Search for the cell housing the specified text and yield its [X, Y] center coordinate. 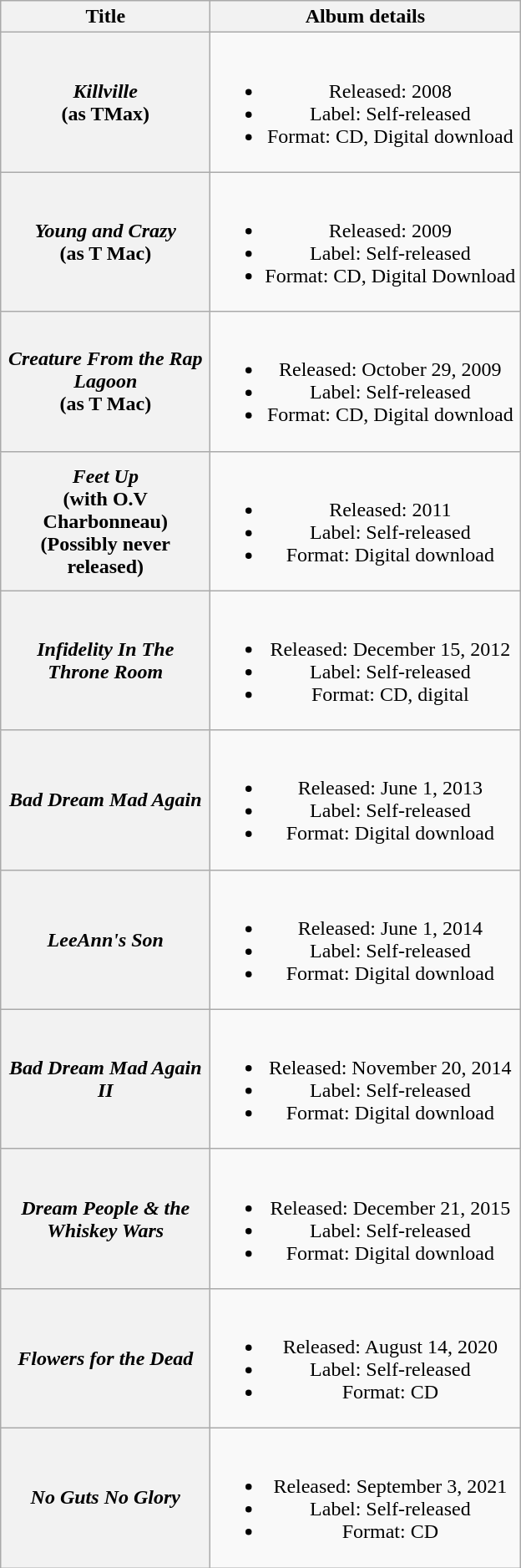
Dream People & the Whiskey Wars [105, 1218]
Released: December 21, 2015Label: Self-releasedFormat: Digital download [366, 1218]
Released: October 29, 2009Label: Self-releasedFormat: CD, Digital download [366, 381]
Creature From the Rap Lagoon(as T Mac) [105, 381]
Bad Dream Mad Again [105, 800]
Released: August 14, 2020Label: Self-releasedFormat: CD [366, 1358]
Album details [366, 17]
Released: June 1, 2013Label: Self-releasedFormat: Digital download [366, 800]
No Guts No Glory [105, 1497]
Flowers for the Dead [105, 1358]
Released: June 1, 2014Label: Self-releasedFormat: Digital download [366, 939]
Bad Dream Mad Again II [105, 1079]
LeeAnn's Son [105, 939]
Killville(as TMax) [105, 102]
Released: 2011Label: Self-releasedFormat: Digital download [366, 521]
Released: September 3, 2021Label: Self-releasedFormat: CD [366, 1497]
Young and Crazy(as T Mac) [105, 242]
Released: December 15, 2012Label: Self-releasedFormat: CD, digital [366, 660]
Feet Up(with O.V Charbonneau)(Possibly never released) [105, 521]
Released: 2009Label: Self-releasedFormat: CD, Digital Download [366, 242]
Released: November 20, 2014Label: Self-releasedFormat: Digital download [366, 1079]
Released: 2008Label: Self-releasedFormat: CD, Digital download [366, 102]
Title [105, 17]
Infidelity In The Throne Room [105, 660]
